Return (x, y) of the center of cell containing provided text 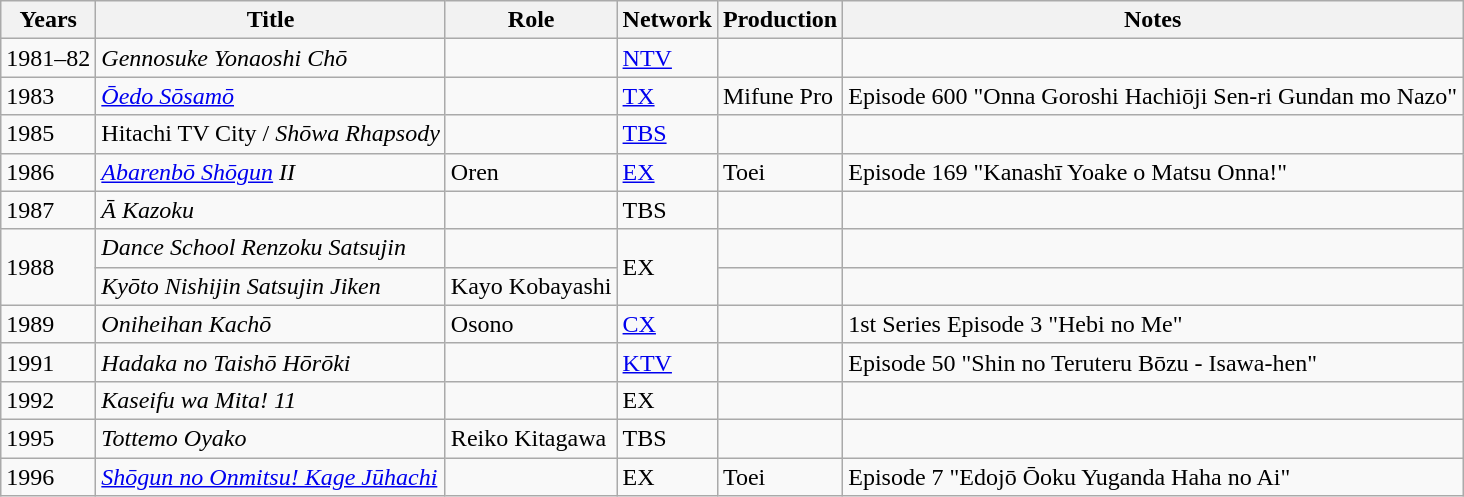
Ā Kazoku (271, 210)
1992 (48, 400)
1995 (48, 438)
Production (780, 20)
TX (667, 96)
1981–82 (48, 58)
1988 (48, 267)
Shōgun no Onmitsu! Kage Jūhachi (271, 477)
Episode 169 "Kanashī Yoake o Matsu Onna!" (1153, 172)
1985 (48, 134)
Abarenbō Shōgun II (271, 172)
1983 (48, 96)
Episode 7 "Edojō Ōoku Yuganda Haha no Ai" (1153, 477)
NTV (667, 58)
Ōedo Sōsamō (271, 96)
1989 (48, 324)
Dance School Renzoku Satsujin (271, 248)
Role (531, 20)
Episode 600 "Onna Goroshi Hachiōji Sen-ri Gundan mo Nazo" (1153, 96)
Kayo Kobayashi (531, 286)
Years (48, 20)
KTV (667, 362)
Tottemo Oyako (271, 438)
CX (667, 324)
Hitachi TV City / Shōwa Rhapsody (271, 134)
Oniheihan Kachō (271, 324)
Kyōto Nishijin Satsujin Jiken (271, 286)
Hadaka no Taishō Hōrōki (271, 362)
Gennosuke Yonaoshi Chō (271, 58)
Kaseifu wa Mita! 11 (271, 400)
Reiko Kitagawa (531, 438)
Oren (531, 172)
Osono (531, 324)
1st Series Episode 3 "Hebi no Me" (1153, 324)
Episode 50 "Shin no Teruteru Bōzu - Isawa-hen" (1153, 362)
Title (271, 20)
1991 (48, 362)
Mifune Pro (780, 96)
1986 (48, 172)
1987 (48, 210)
1996 (48, 477)
Network (667, 20)
Notes (1153, 20)
